Scan for the cell matching the given text and deliver its [X, Y] coordinate at center. 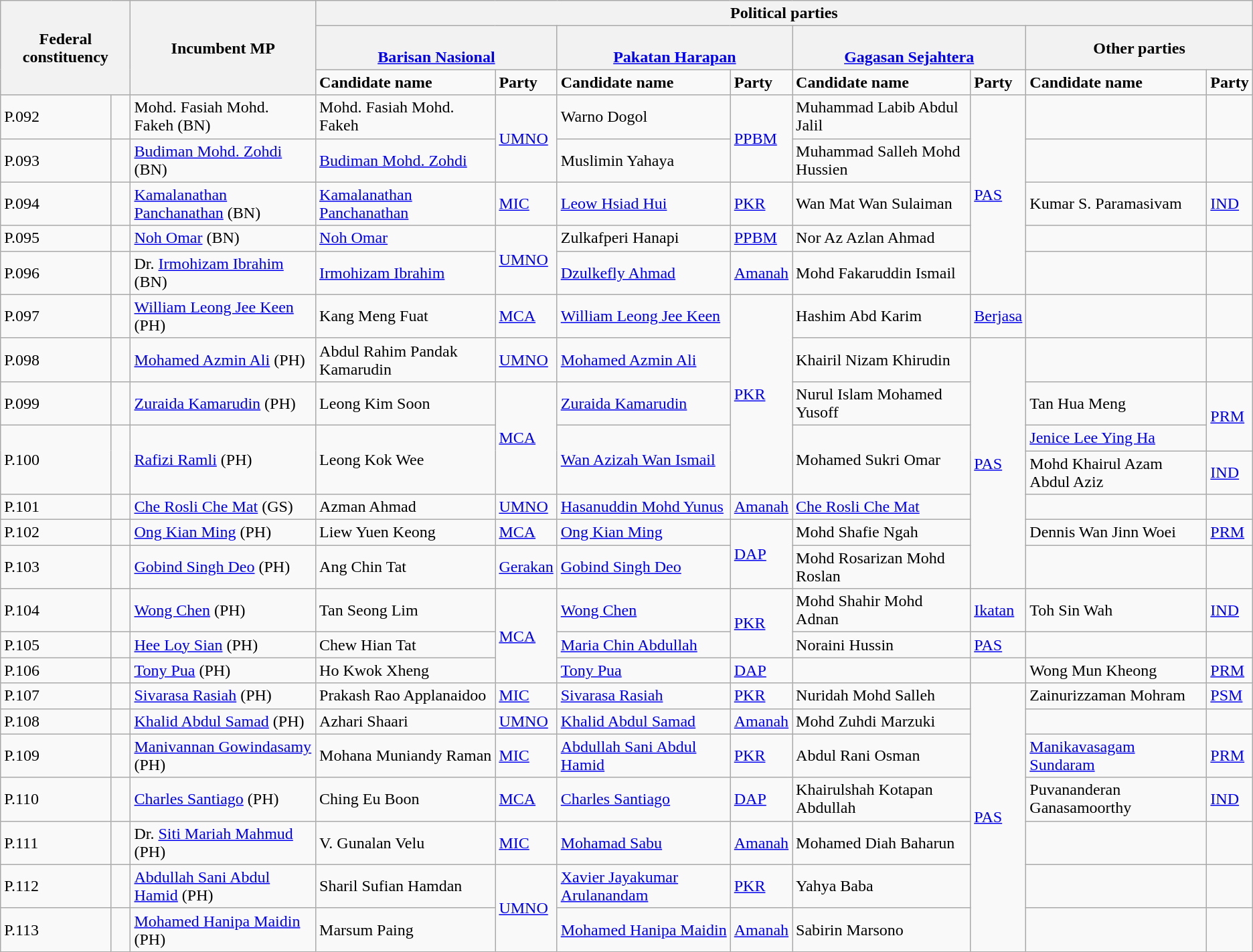
Dr. Irmohizam Ibrahim (BN) [224, 273]
V. Gunalan Velu [406, 843]
Azman Ahmad [406, 507]
Tan Seong Lim [406, 610]
Abdul Rani Osman [882, 756]
Mohamed Hanipa Maidin [644, 930]
Nurul Islam Mohamed Yusoff [882, 403]
Mohd Shahir Mohd Adnan [882, 610]
Gobind Singh Deo [644, 567]
P.099 [56, 403]
Ikatan [999, 610]
P.092 [56, 116]
Charles Santiago [644, 799]
P.103 [56, 567]
P.094 [56, 203]
Pakatan Harapan [675, 48]
Chew Hian Tat [406, 645]
Mohd Shafie Ngah [882, 533]
Incumbent MP [224, 48]
P.111 [56, 843]
P.096 [56, 273]
P.097 [56, 316]
Ong Kian Ming (PH) [224, 533]
Khairil Nizam Khirudin [882, 360]
P.110 [56, 799]
Maria Chin Abdullah [644, 645]
Marsum Paing [406, 930]
Budiman Mohd. Zohdi [406, 161]
Zuraida Kamarudin (PH) [224, 403]
Leong Kok Wee [406, 459]
Mohd Khairul Azam Abdul Aziz [1116, 472]
Sivarasa Rasiah (PH) [224, 696]
Noh Omar [406, 238]
Warno Dogol [644, 116]
PSM [1230, 696]
Berjasa [999, 316]
P.108 [56, 721]
Che Rosli Che Mat [882, 507]
Mohd Zuhdi Marzuki [882, 721]
Ho Kwok Xheng [406, 670]
Mohamed Azmin Ali [644, 360]
P.093 [56, 161]
Mohamed Sukri Omar [882, 459]
Gagasan Sejahtera [909, 48]
William Leong Jee Keen [644, 316]
P.098 [56, 360]
Wong Chen (PH) [224, 610]
Sivarasa Rasiah [644, 696]
Mohamed Hanipa Maidin (PH) [224, 930]
Liew Yuen Keong [406, 533]
P.105 [56, 645]
Mohd. Fasiah Mohd. Fakeh (BN) [224, 116]
Gerakan [526, 567]
Wong Chen [644, 610]
Tan Hua Meng [1116, 403]
Mohamad Sabu [644, 843]
P.104 [56, 610]
Khairulshah Kotapan Abdullah [882, 799]
Zainurizzaman Mohram [1116, 696]
Yahya Baba [882, 886]
Dennis Wan Jinn Woei [1116, 533]
Prakash Rao Applanaidoo [406, 696]
P.112 [56, 886]
Abdullah Sani Abdul Hamid (PH) [224, 886]
Jenice Lee Ying Ha [1116, 438]
Wan Azizah Wan Ismail [644, 459]
P.095 [56, 238]
Wong Mun Kheong [1116, 670]
Kumar S. Paramasivam [1116, 203]
Kang Meng Fuat [406, 316]
Ching Eu Boon [406, 799]
Muhammad Salleh Mohd Hussien [882, 161]
Abdul Rahim Pandak Kamarudin [406, 360]
William Leong Jee Keen (PH) [224, 316]
Mohd. Fasiah Mohd. Fakeh [406, 116]
Ang Chin Tat [406, 567]
Nor Az Azlan Ahmad [882, 238]
Mohd Rosarizan Mohd Roslan [882, 567]
Manikavasagam Sundaram [1116, 756]
Khalid Abdul Samad (PH) [224, 721]
P.101 [56, 507]
P.102 [56, 533]
Mohamed Azmin Ali (PH) [224, 360]
Gobind Singh Deo (PH) [224, 567]
Rafizi Ramli (PH) [224, 459]
P.107 [56, 696]
Mohana Muniandy Raman [406, 756]
Manivannan Gowindasamy (PH) [224, 756]
Federal constituency [66, 48]
Xavier Jayakumar Arulanandam [644, 886]
Dr. Siti Mariah Mahmud (PH) [224, 843]
Che Rosli Che Mat (GS) [224, 507]
Leow Hsiad Hui [644, 203]
Azhari Shaari [406, 721]
P.100 [56, 459]
Sabirin Marsono [882, 930]
Leong Kim Soon [406, 403]
Puvananderan Ganasamoorthy [1116, 799]
Hee Loy Sian (PH) [224, 645]
P.113 [56, 930]
Muslimin Yahaya [644, 161]
Nuridah Mohd Salleh [882, 696]
P.109 [56, 756]
Zuraida Kamarudin [644, 403]
Kamalanathan Panchanathan (BN) [224, 203]
Tony Pua [644, 670]
Mohamed Diah Baharun [882, 843]
Kamalanathan Panchanathan [406, 203]
Irmohizam Ibrahim [406, 273]
P.106 [56, 670]
Ong Kian Ming [644, 533]
Tony Pua (PH) [224, 670]
Toh Sin Wah [1116, 610]
Wan Mat Wan Sulaiman [882, 203]
Charles Santiago (PH) [224, 799]
Mohd Fakaruddin Ismail [882, 273]
Hashim Abd Karim [882, 316]
Budiman Mohd. Zohdi (BN) [224, 161]
Noh Omar (BN) [224, 238]
Hasanuddin Mohd Yunus [644, 507]
Khalid Abdul Samad [644, 721]
Dzulkefly Ahmad [644, 273]
Muhammad Labib Abdul Jalil [882, 116]
Other parties [1139, 48]
Barisan Nasional [436, 48]
Abdullah Sani Abdul Hamid [644, 756]
Political parties [784, 13]
Zulkafperi Hanapi [644, 238]
Noraini Hussin [882, 645]
Sharil Sufian Hamdan [406, 886]
